Provide the [X, Y] coordinate of the cell's center where the given text is located.  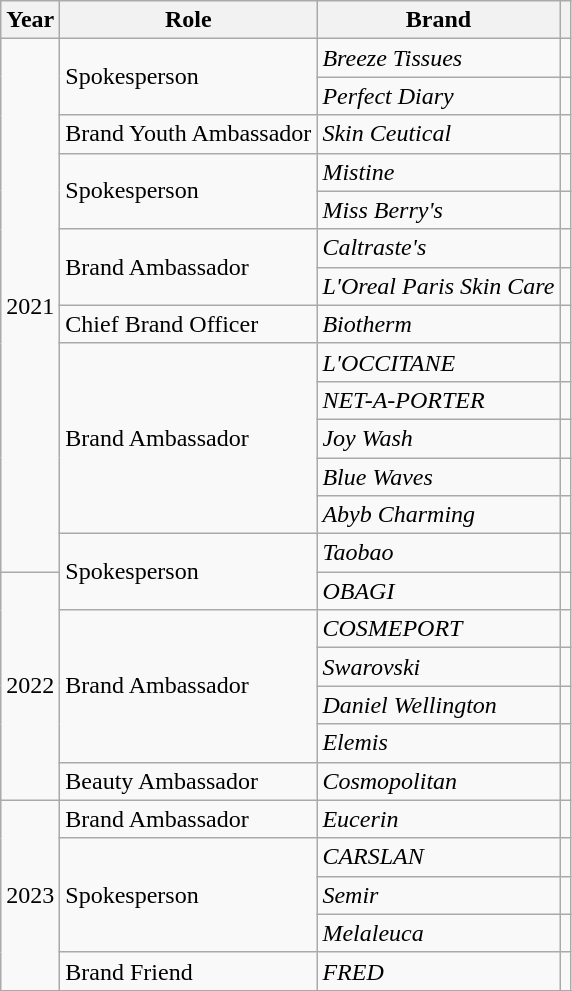
L'OCCITANE [438, 362]
Taobao [438, 553]
Mistine [438, 172]
OBAGI [438, 591]
Blue Waves [438, 477]
COSMEPORT [438, 629]
Perfect Diary [438, 96]
Elemis [438, 743]
Semir [438, 895]
FRED [438, 971]
Skin Ceutical [438, 134]
Eucerin [438, 819]
Breeze Tissues [438, 58]
Year [30, 20]
Caltraste's [438, 248]
2023 [30, 895]
Cosmopolitan [438, 781]
Joy Wash [438, 438]
Melaleuca [438, 933]
Daniel Wellington [438, 705]
Brand [438, 20]
Role [188, 20]
Swarovski [438, 667]
Miss Berry's [438, 210]
Brand Youth Ambassador [188, 134]
Beauty Ambassador [188, 781]
Brand Friend [188, 971]
Biotherm [438, 324]
Chief Brand Officer [188, 324]
L'Oreal Paris Skin Care [438, 286]
Abyb Charming [438, 515]
CARSLAN [438, 857]
NET-A-PORTER [438, 400]
2022 [30, 686]
2021 [30, 306]
